Determine the (X, Y) coordinate at the center of the cell enclosing the given text.  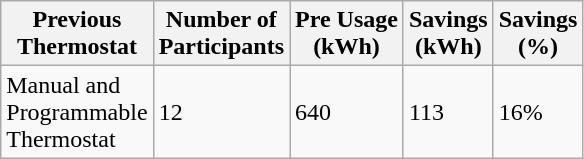
640 (347, 112)
PreviousThermostat (77, 34)
Pre Usage(kWh) (347, 34)
Savings(%) (538, 34)
Manual andProgrammableThermostat (77, 112)
16% (538, 112)
Number ofParticipants (221, 34)
Savings(kWh) (448, 34)
12 (221, 112)
113 (448, 112)
